Return (x, y) of the center of cell containing provided text 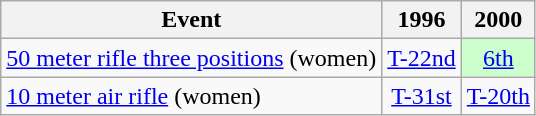
6th (498, 58)
T-22nd (422, 58)
T-31st (422, 96)
T-20th (498, 96)
1996 (422, 20)
10 meter air rifle (women) (192, 96)
2000 (498, 20)
Event (192, 20)
50 meter rifle three positions (women) (192, 58)
